Determine the (x, y) coordinate at the center of the cell enclosing the given text.  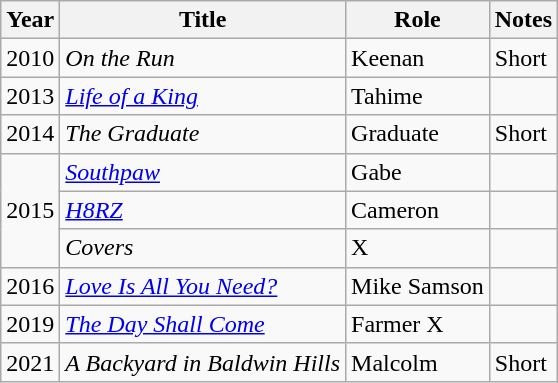
Covers (203, 248)
Keenan (418, 58)
Life of a King (203, 96)
Cameron (418, 210)
2014 (30, 134)
X (418, 248)
H8RZ (203, 210)
2013 (30, 96)
Gabe (418, 172)
Role (418, 20)
2010 (30, 58)
2021 (30, 362)
2015 (30, 210)
Mike Samson (418, 286)
The Graduate (203, 134)
Southpaw (203, 172)
The Day Shall Come (203, 324)
On the Run (203, 58)
Tahime (418, 96)
Year (30, 20)
Title (203, 20)
Farmer X (418, 324)
A Backyard in Baldwin Hills (203, 362)
Graduate (418, 134)
Malcolm (418, 362)
2016 (30, 286)
Notes (523, 20)
Love Is All You Need? (203, 286)
2019 (30, 324)
